Locate the cell with the specified text and output its [x, y] center coordinate. 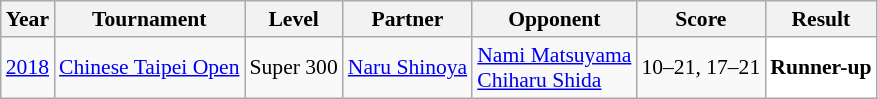
Year [28, 19]
Nami Matsuyama Chiharu Shida [554, 68]
Chinese Taipei Open [149, 68]
Tournament [149, 19]
Super 300 [293, 68]
Naru Shinoya [408, 68]
2018 [28, 68]
Score [700, 19]
10–21, 17–21 [700, 68]
Runner-up [820, 68]
Result [820, 19]
Opponent [554, 19]
Partner [408, 19]
Level [293, 19]
